Determine the (X, Y) coordinate at the center of the cell enclosing the given text.  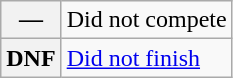
Did not finish (146, 58)
Did not compete (146, 20)
— (31, 20)
DNF (31, 58)
